Provide the [X, Y] coordinate of the cell's center where the given text is located.  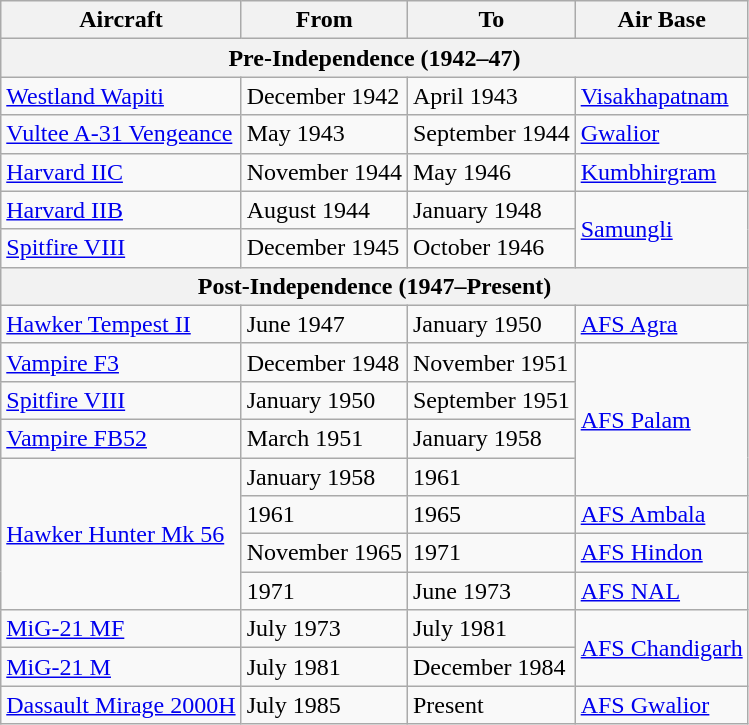
March 1951 [324, 438]
1965 [491, 515]
MiG-21 M [121, 667]
AFS Palam [662, 419]
Air Base [662, 20]
AFS Chandigarh [662, 648]
Pre-Independence (1942–47) [374, 58]
June 1947 [324, 324]
November 1951 [491, 362]
January 1948 [491, 210]
May 1943 [324, 134]
Vultee A-31 Vengeance [121, 134]
AFS NAL [662, 591]
Vampire FB52 [121, 438]
August 1944 [324, 210]
Visakhapatnam [662, 96]
Aircraft [121, 20]
September 1951 [491, 400]
MiG-21 MF [121, 629]
AFS Agra [662, 324]
November 1965 [324, 553]
Westland Wapiti [121, 96]
November 1944 [324, 172]
Vampire F3 [121, 362]
Post-Independence (1947–Present) [374, 286]
Hawker Hunter Mk 56 [121, 534]
October 1946 [491, 248]
From [324, 20]
Kumbhirgram [662, 172]
December 1984 [491, 667]
Hawker Tempest II [121, 324]
AFS Hindon [662, 553]
To [491, 20]
Harvard IIB [121, 210]
Gwalior [662, 134]
April 1943 [491, 96]
June 1973 [491, 591]
July 1973 [324, 629]
July 1985 [324, 705]
December 1948 [324, 362]
Dassault Mirage 2000H [121, 705]
AFS Ambala [662, 515]
AFS Gwalior [662, 705]
Samungli [662, 229]
Present [491, 705]
Harvard IIC [121, 172]
September 1944 [491, 134]
December 1942 [324, 96]
December 1945 [324, 248]
May 1946 [491, 172]
